Capture the cell that displays the provided text and extract its (X, Y) central coordinate. 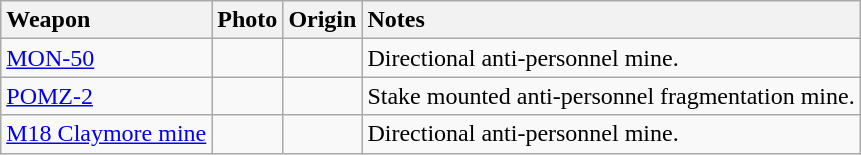
POMZ-2 (106, 96)
MON-50 (106, 58)
Photo (248, 20)
Origin (322, 20)
M18 Claymore mine (106, 134)
Weapon (106, 20)
Notes (611, 20)
Stake mounted anti-personnel fragmentation mine. (611, 96)
